For the text-containing cell, return its midpoint in (X, Y) coordinate format. 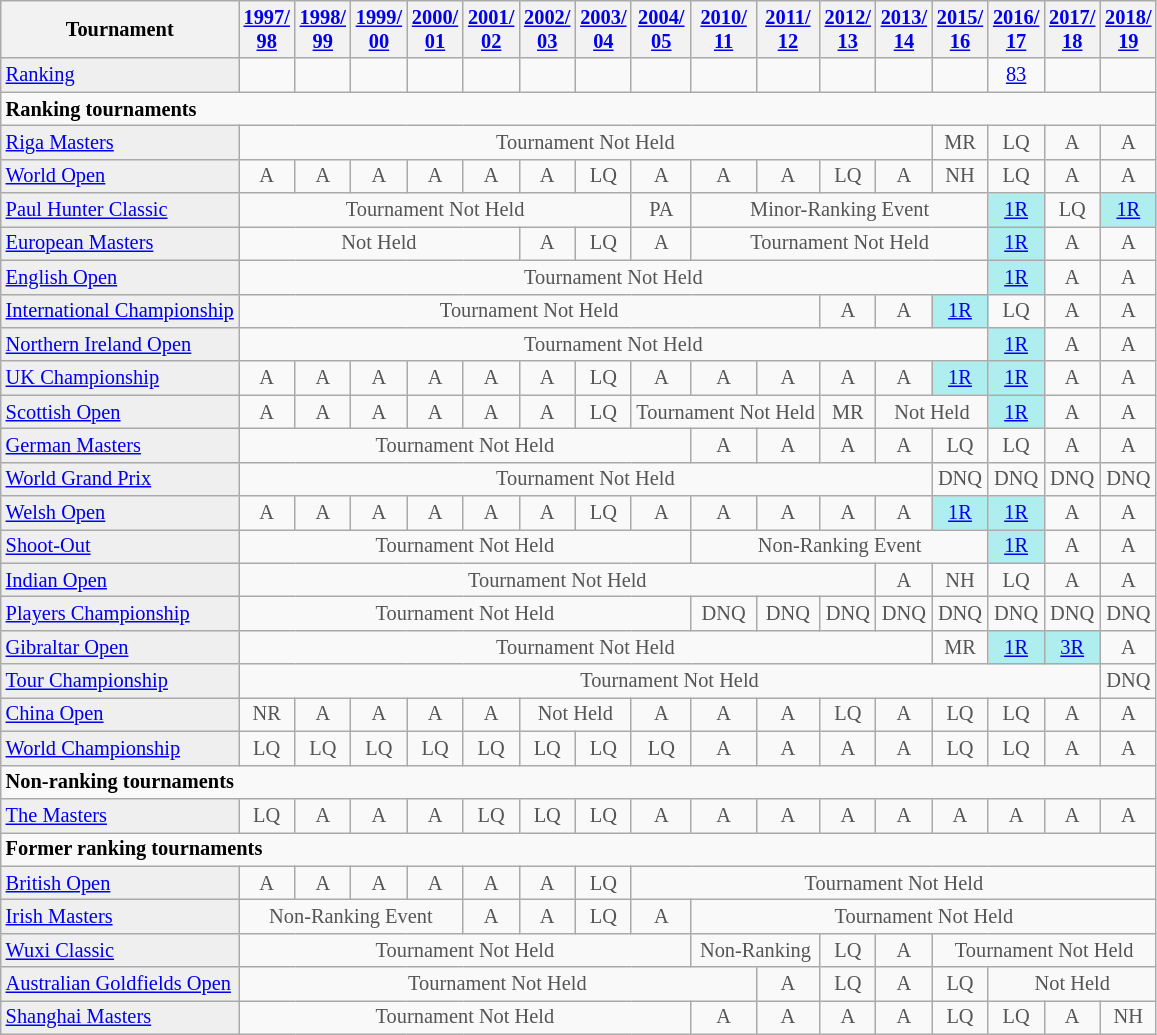
Non-ranking tournaments (579, 782)
Minor-Ranking Event (840, 210)
2012/13 (848, 29)
English Open (120, 277)
1999/00 (379, 29)
NR (267, 714)
2013/14 (904, 29)
Ranking tournaments (579, 109)
Wuxi Classic (120, 950)
1997/98 (267, 29)
Ranking (120, 75)
2015/16 (960, 29)
Northern Ireland Open (120, 344)
2000/01 (435, 29)
Indian Open (120, 580)
World Championship (120, 748)
Scottish Open (120, 412)
Tour Championship (120, 681)
World Open (120, 176)
2002/03 (547, 29)
2001/02 (491, 29)
China Open (120, 714)
International Championship (120, 311)
PA (661, 210)
Irish Masters (120, 916)
Players Championship (120, 613)
Former ranking tournaments (579, 849)
Shoot-Out (120, 546)
Non-Ranking (756, 950)
German Masters (120, 445)
3R (1072, 647)
British Open (120, 883)
2010/11 (724, 29)
Welsh Open (120, 513)
European Masters (120, 243)
Australian Goldfields Open (120, 984)
Riga Masters (120, 142)
Shanghai Masters (120, 1017)
1998/99 (323, 29)
World Grand Prix (120, 479)
The Masters (120, 815)
2004/05 (661, 29)
2018/19 (1128, 29)
Tournament (120, 29)
2011/12 (788, 29)
Gibraltar Open (120, 647)
2017/18 (1072, 29)
83 (1016, 75)
2016/17 (1016, 29)
Paul Hunter Classic (120, 210)
2003/04 (603, 29)
UK Championship (120, 378)
